Return the (X, Y) coordinate for the center point of the cell that contains the specified text.  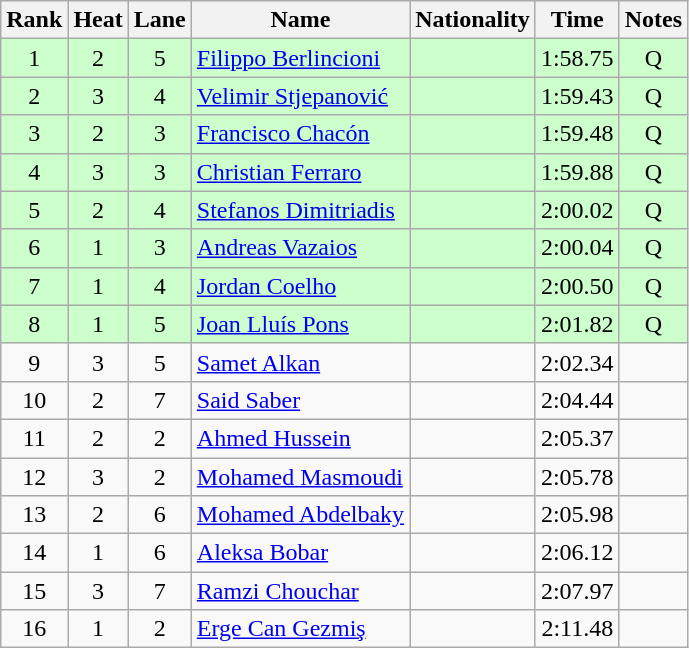
16 (34, 629)
Samet Alkan (300, 362)
1:59.43 (577, 96)
Andreas Vazaios (300, 248)
11 (34, 438)
2:06.12 (577, 553)
2:01.82 (577, 324)
2:05.98 (577, 515)
Velimir Stjepanović (300, 96)
Nationality (473, 20)
Heat (98, 20)
Erge Can Gezmiş (300, 629)
2:07.97 (577, 591)
Ahmed Hussein (300, 438)
2:11.48 (577, 629)
Christian Ferraro (300, 172)
Stefanos Dimitriadis (300, 210)
2:04.44 (577, 400)
Jordan Coelho (300, 286)
13 (34, 515)
Francisco Chacón (300, 134)
14 (34, 553)
Time (577, 20)
Ramzi Chouchar (300, 591)
Mohamed Abdelbaky (300, 515)
2:00.04 (577, 248)
2:00.50 (577, 286)
2:02.34 (577, 362)
12 (34, 477)
2:05.78 (577, 477)
8 (34, 324)
Notes (653, 20)
9 (34, 362)
Aleksa Bobar (300, 553)
1:59.48 (577, 134)
Joan Lluís Pons (300, 324)
Filippo Berlincioni (300, 58)
Lane (160, 20)
2:00.02 (577, 210)
Rank (34, 20)
2:05.37 (577, 438)
1:59.88 (577, 172)
15 (34, 591)
Said Saber (300, 400)
1:58.75 (577, 58)
Name (300, 20)
Mohamed Masmoudi (300, 477)
10 (34, 400)
